Find where the given text appears and provide that cell's center as (X, Y) coordinate. 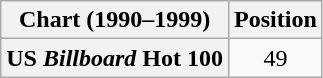
US Billboard Hot 100 (115, 58)
49 (276, 58)
Chart (1990–1999) (115, 20)
Position (276, 20)
